Determine the (x, y) coordinate at the center of the cell enclosing the given text.  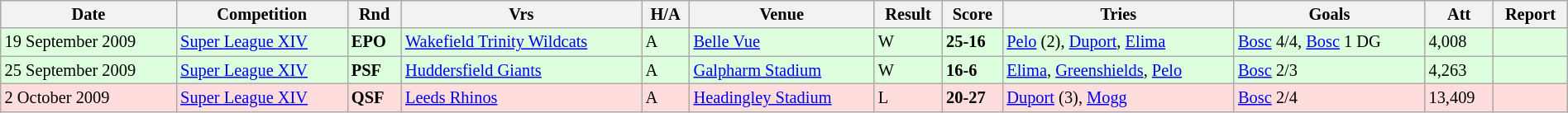
H/A (666, 14)
Rnd (374, 14)
Report (1531, 14)
Vrs (521, 14)
Belle Vue (782, 42)
Leeds Rhinos (521, 97)
13,409 (1459, 97)
Bosc 2/4 (1329, 97)
4,263 (1459, 70)
Competition (261, 14)
Duport (3), Mogg (1118, 97)
Tries (1118, 14)
Bosc 4/4, Bosc 1 DG (1329, 42)
EPO (374, 42)
Date (89, 14)
L (908, 97)
PSF (374, 70)
Score (973, 14)
Att (1459, 14)
25-16 (973, 42)
Headingley Stadium (782, 97)
QSF (374, 97)
Bosc 2/3 (1329, 70)
4,008 (1459, 42)
Result (908, 14)
Goals (1329, 14)
Galpharm Stadium (782, 70)
20-27 (973, 97)
25 September 2009 (89, 70)
Wakefield Trinity Wildcats (521, 42)
19 September 2009 (89, 42)
Venue (782, 14)
Pelo (2), Duport, Elima (1118, 42)
Huddersfield Giants (521, 70)
16-6 (973, 70)
Elima, Greenshields, Pelo (1118, 70)
2 October 2009 (89, 97)
